Search for the cell housing the specified text and yield its (x, y) center coordinate. 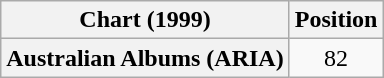
82 (336, 58)
Australian Albums (ARIA) (145, 58)
Chart (1999) (145, 20)
Position (336, 20)
